From the cell containing the given text, extract its center point as [x, y] coordinate. 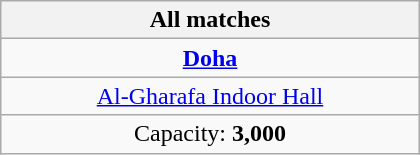
Capacity: 3,000 [210, 134]
All matches [210, 20]
Doha [210, 58]
Al-Gharafa Indoor Hall [210, 96]
